Extract the [x, y] coordinate from the center of the cell holding the provided text.  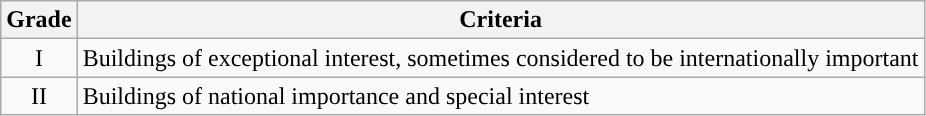
I [39, 58]
Criteria [500, 20]
Buildings of national importance and special interest [500, 96]
Grade [39, 20]
II [39, 96]
Buildings of exceptional interest, sometimes considered to be internationally important [500, 58]
